Capture the cell that displays the provided text and extract its [X, Y] central coordinate. 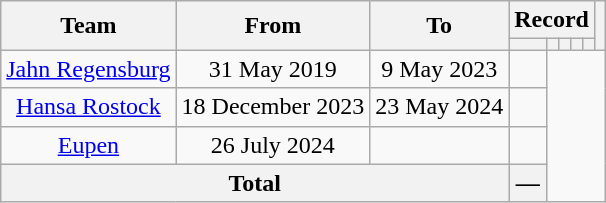
26 July 2024 [273, 145]
Record [552, 20]
23 May 2024 [440, 107]
18 December 2023 [273, 107]
Total [255, 183]
To [440, 26]
Eupen [88, 145]
Team [88, 26]
9 May 2023 [440, 69]
Hansa Rostock [88, 107]
— [528, 183]
Jahn Regensburg [88, 69]
From [273, 26]
31 May 2019 [273, 69]
